Output the (X, Y) coordinate of the center of the cell containing the given text.  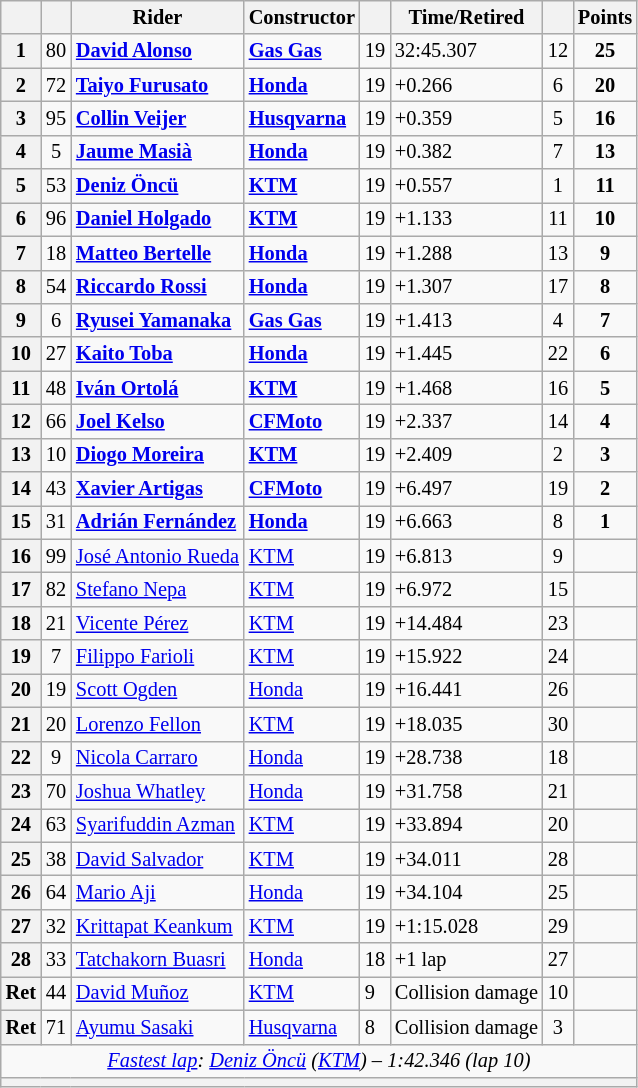
+1 lap (466, 960)
+28.738 (466, 758)
95 (56, 118)
+0.359 (466, 118)
Adrián Fernández (158, 522)
+1.413 (466, 320)
96 (56, 219)
Tatchakorn Buasri (158, 960)
+18.035 (466, 724)
48 (56, 388)
64 (56, 892)
+14.484 (466, 623)
+6.972 (466, 589)
Diogo Moreira (158, 455)
43 (56, 489)
Fastest lap: Deniz Öncü (KTM) – 1:42.346 (lap 10) (319, 1061)
+2.337 (466, 421)
Iván Ortolá (158, 388)
Joel Kelso (158, 421)
Krittapat Keankum (158, 926)
38 (56, 859)
+16.441 (466, 690)
82 (56, 589)
David Alonso (158, 51)
Constructor (302, 17)
Vicente Pérez (158, 623)
Nicola Carraro (158, 758)
99 (56, 556)
+1.288 (466, 253)
44 (56, 993)
70 (56, 791)
Collin Veijer (158, 118)
+1.307 (466, 287)
Jaume Masià (158, 152)
+6.497 (466, 489)
80 (56, 51)
+2.409 (466, 455)
Riccardo Rossi (158, 287)
Taiyo Furusato (158, 85)
Filippo Farioli (158, 657)
+31.758 (466, 791)
+1.133 (466, 219)
+0.382 (466, 152)
31 (56, 522)
Ryusei Yamanaka (158, 320)
71 (56, 1027)
Time/Retired (466, 17)
+1.445 (466, 354)
+0.266 (466, 85)
Points (605, 17)
72 (56, 85)
+15.922 (466, 657)
+6.663 (466, 522)
66 (56, 421)
Stefano Nepa (158, 589)
54 (56, 287)
Lorenzo Fellon (158, 724)
Daniel Holgado (158, 219)
José Antonio Rueda (158, 556)
+33.894 (466, 825)
29 (558, 926)
Scott Ogden (158, 690)
+1.468 (466, 388)
32 (56, 926)
Rider (158, 17)
+6.813 (466, 556)
David Salvador (158, 859)
+1:15.028 (466, 926)
David Muñoz (158, 993)
Ayumu Sasaki (158, 1027)
32:45.307 (466, 51)
Syarifuddin Azman (158, 825)
33 (56, 960)
+0.557 (466, 186)
+34.104 (466, 892)
Mario Aji (158, 892)
+34.011 (466, 859)
63 (56, 825)
30 (558, 724)
Xavier Artigas (158, 489)
Joshua Whatley (158, 791)
Kaito Toba (158, 354)
Deniz Öncü (158, 186)
53 (56, 186)
Matteo Bertelle (158, 253)
